Return (x, y) of the center of cell containing provided text 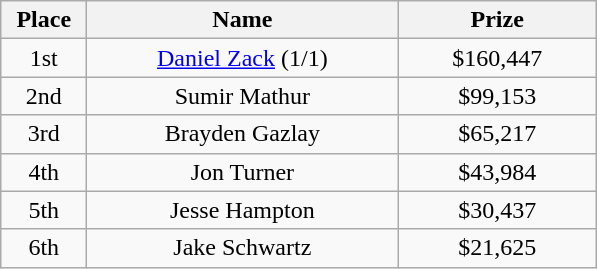
Place (44, 20)
$30,437 (498, 210)
$21,625 (498, 248)
Name (242, 20)
Jon Turner (242, 172)
4th (44, 172)
$160,447 (498, 58)
Brayden Gazlay (242, 134)
Prize (498, 20)
1st (44, 58)
3rd (44, 134)
Sumir Mathur (242, 96)
5th (44, 210)
6th (44, 248)
2nd (44, 96)
Jake Schwartz (242, 248)
Daniel Zack (1/1) (242, 58)
$43,984 (498, 172)
$65,217 (498, 134)
$99,153 (498, 96)
Jesse Hampton (242, 210)
